Scan for the cell matching the given text and deliver its [x, y] coordinate at center. 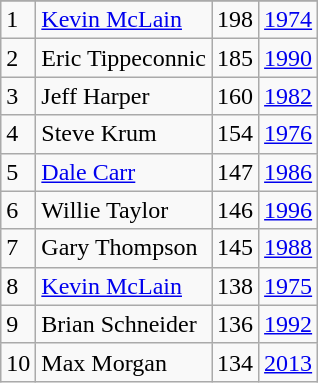
147 [236, 172]
1982 [288, 96]
138 [236, 286]
1975 [288, 286]
1986 [288, 172]
1974 [288, 20]
Brian Schneider [124, 324]
Gary Thompson [124, 248]
198 [236, 20]
1 [18, 20]
Max Morgan [124, 362]
7 [18, 248]
5 [18, 172]
Dale Carr [124, 172]
2 [18, 58]
Willie Taylor [124, 210]
154 [236, 134]
2013 [288, 362]
1996 [288, 210]
1976 [288, 134]
9 [18, 324]
3 [18, 96]
4 [18, 134]
1990 [288, 58]
10 [18, 362]
Eric Tippeconnic [124, 58]
1992 [288, 324]
136 [236, 324]
6 [18, 210]
146 [236, 210]
8 [18, 286]
1988 [288, 248]
185 [236, 58]
Jeff Harper [124, 96]
145 [236, 248]
Steve Krum [124, 134]
134 [236, 362]
160 [236, 96]
